For the text-containing cell, return its midpoint in (x, y) coordinate format. 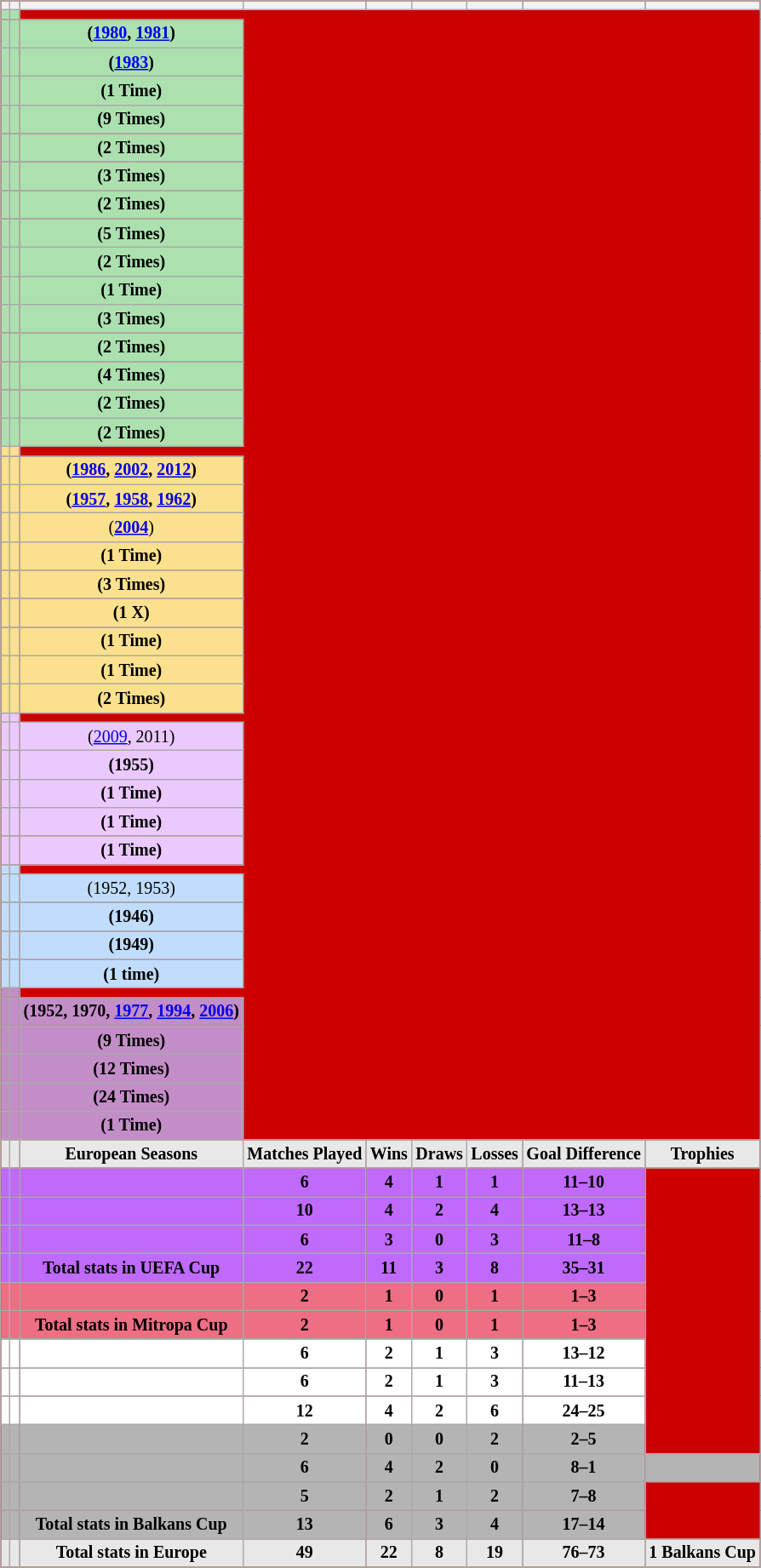
(2009, 2011) (131, 735)
24–25 (584, 1410)
(12 Times) (131, 1069)
Wins (389, 1154)
10 (305, 1210)
49 (305, 1553)
13–13 (584, 1210)
Matches Played (305, 1154)
17–14 (584, 1524)
35–31 (584, 1268)
Total stats in UEFA Cup (131, 1268)
(1986, 2002, 2012) (131, 470)
(1952, 1970, 1977, 1994, 2006) (131, 1011)
(1952, 1953) (131, 889)
(1 X) (131, 613)
(1 time) (131, 974)
(1955) (131, 764)
76–73 (584, 1553)
(1983) (131, 61)
Draws (439, 1154)
11 (389, 1268)
Total stats in Mitropa Cup (131, 1325)
11–8 (584, 1239)
Goal Difference (584, 1154)
19 (495, 1553)
Trophies (703, 1154)
European Seasons (131, 1154)
(1980, 1981) (131, 34)
(1957, 1958, 1962) (131, 499)
(4 Times) (131, 375)
1 Balkans Cup (703, 1553)
11–10 (584, 1182)
(1946) (131, 916)
8–1 (584, 1468)
Losses (495, 1154)
13 (305, 1524)
12 (305, 1410)
(24 Times) (131, 1096)
2–5 (584, 1439)
5 (305, 1496)
Total stats in Balkans Cup (131, 1524)
11–13 (584, 1382)
13–12 (584, 1353)
(2004) (131, 528)
(5 Times) (131, 233)
7–8 (584, 1496)
(1949) (131, 945)
Total stats in Europe (131, 1553)
